Scan for the cell matching the given text and deliver its (x, y) coordinate at center. 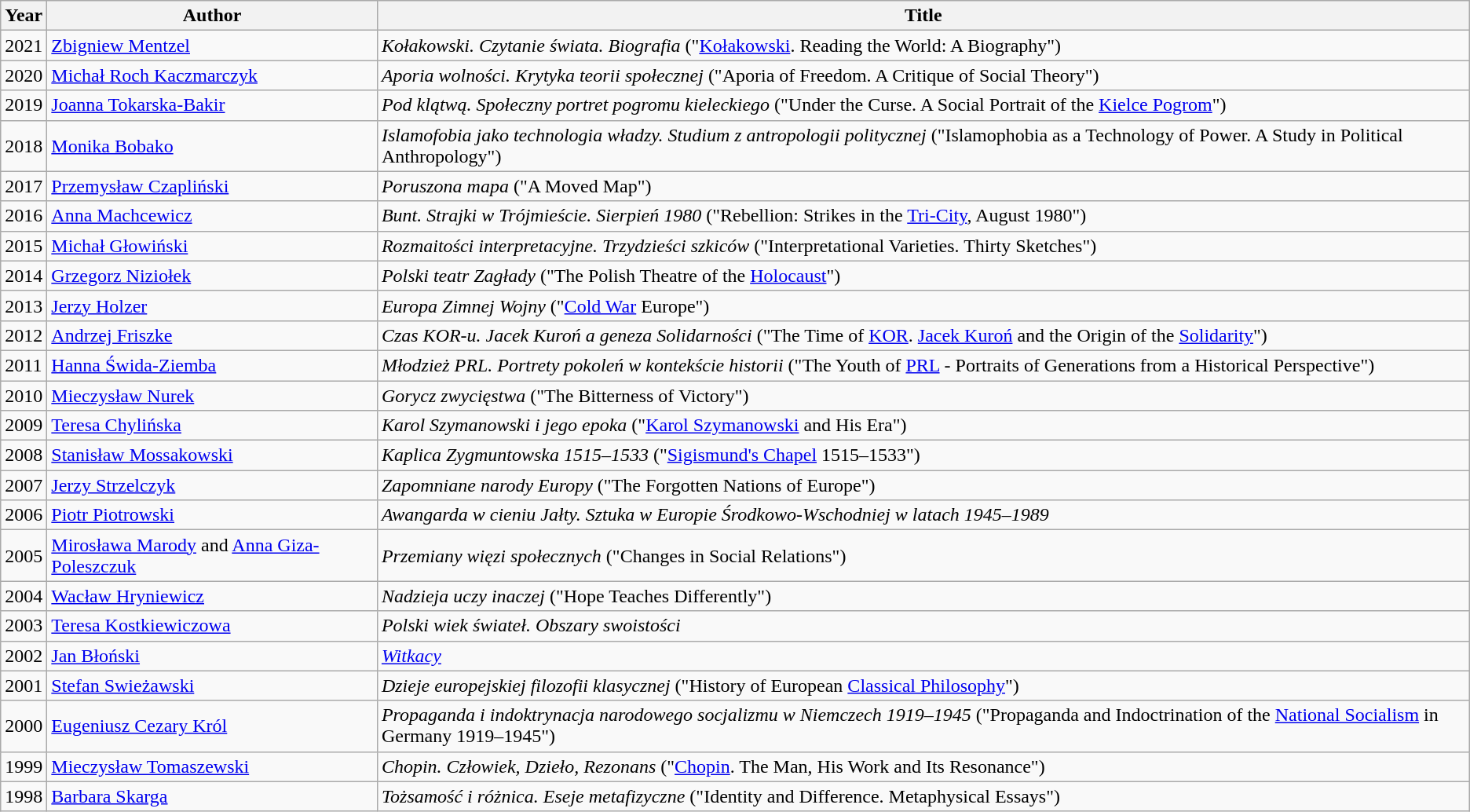
Eugeniusz Cezary Król (212, 726)
Polski teatr Zagłady ("The Polish Theatre of the Holocaust") (923, 276)
Piotr Piotrowski (212, 515)
Pod klątwą. Społeczny portret pogromu kieleckiego ("Under the Curse. A Social Portrait of the Kielce Pogrom") (923, 105)
2001 (24, 686)
2005 (24, 556)
Monika Bobako (212, 146)
2019 (24, 105)
Grzegorz Niziołek (212, 276)
Rozmaitości interpretacyjne. Trzydzieści szkiców ("Interpretational Varieties. Thirty Sketches") (923, 246)
Zapomniane narody Europy ("The Forgotten Nations of Europe") (923, 485)
2017 (24, 186)
Awangarda w cieniu Jałty. Sztuka w Europie Środkowo-Wschodniej w latach 1945–1989 (923, 515)
Karol Szymanowski i jego epoka ("Karol Szymanowski and His Era") (923, 426)
2014 (24, 276)
Mirosława Marody and Anna Giza-Poleszczuk (212, 556)
Michał Roch Kaczmarczyk (212, 75)
Anna Machcewicz (212, 216)
Jan Błoński (212, 656)
Tożsamość i różnica. Eseje metafizyczne ("Identity and Difference. Metaphysical Essays") (923, 796)
Author (212, 16)
Przemiany więzi społecznych ("Changes in Social Relations") (923, 556)
2009 (24, 426)
Mieczysław Tomaszewski (212, 766)
Andrzej Friszke (212, 335)
Aporia wolności. Krytyka teorii społecznej ("Aporia of Freedom. A Critique of Social Theory") (923, 75)
2015 (24, 246)
Hanna Świda-Ziemba (212, 365)
2012 (24, 335)
Bunt. Strajki w Trójmieście. Sierpień 1980 ("Rebellion: Strikes in the Tri-City, August 1980") (923, 216)
Barbara Skarga (212, 796)
2004 (24, 596)
Wacław Hryniewicz (212, 596)
Młodzież PRL. Portrety pokoleń w kontekście historii ("The Youth of PRL - Portraits of Generations from a Historical Perspective") (923, 365)
Teresa Chylińska (212, 426)
Poruszona mapa ("A Moved Map") (923, 186)
Nadzieja uczy inaczej ("Hope Teaches Differently") (923, 596)
2021 (24, 46)
Gorycz zwycięstwa ("The Bitterness of Victory") (923, 395)
2016 (24, 216)
2003 (24, 626)
Jerzy Strzelczyk (212, 485)
Teresa Kostkiewiczowa (212, 626)
Chopin. Człowiek, Dzieło, Rezonans ("Chopin. The Man, His Work and Its Resonance") (923, 766)
2010 (24, 395)
2008 (24, 455)
Year (24, 16)
Witkacy (923, 656)
Czas KOR-u. Jacek Kuroń a geneza Solidarności ("The Time of KOR. Jacek Kuroń and the Origin of the Solidarity") (923, 335)
Zbigniew Mentzel (212, 46)
1998 (24, 796)
Kołakowski. Czytanie świata. Biografia ("Kołakowski. Reading the World: A Biography") (923, 46)
2011 (24, 365)
Dzieje europejskiej filozofii klasycznej ("History of European Classical Philosophy") (923, 686)
2018 (24, 146)
2013 (24, 305)
Kaplica Zygmuntowska 1515–1533 ("Sigismund's Chapel 1515–1533") (923, 455)
2007 (24, 485)
Europa Zimnej Wojny ("Cold War Europe") (923, 305)
2020 (24, 75)
Michał Głowiński (212, 246)
Title (923, 16)
Joanna Tokarska-Bakir (212, 105)
1999 (24, 766)
Jerzy Holzer (212, 305)
Polski wiek świateł. Obszary swoistości (923, 626)
Stefan Swieżawski (212, 686)
2002 (24, 656)
2006 (24, 515)
2000 (24, 726)
Przemysław Czapliński (212, 186)
Mieczysław Nurek (212, 395)
Islamofobia jako technologia władzy. Studium z antropologii politycznej ("Islamophobia as a Technology of Power. A Study in Political Anthropology") (923, 146)
Stanisław Mossakowski (212, 455)
